Find where the given text appears and provide that cell's center as [X, Y] coordinate. 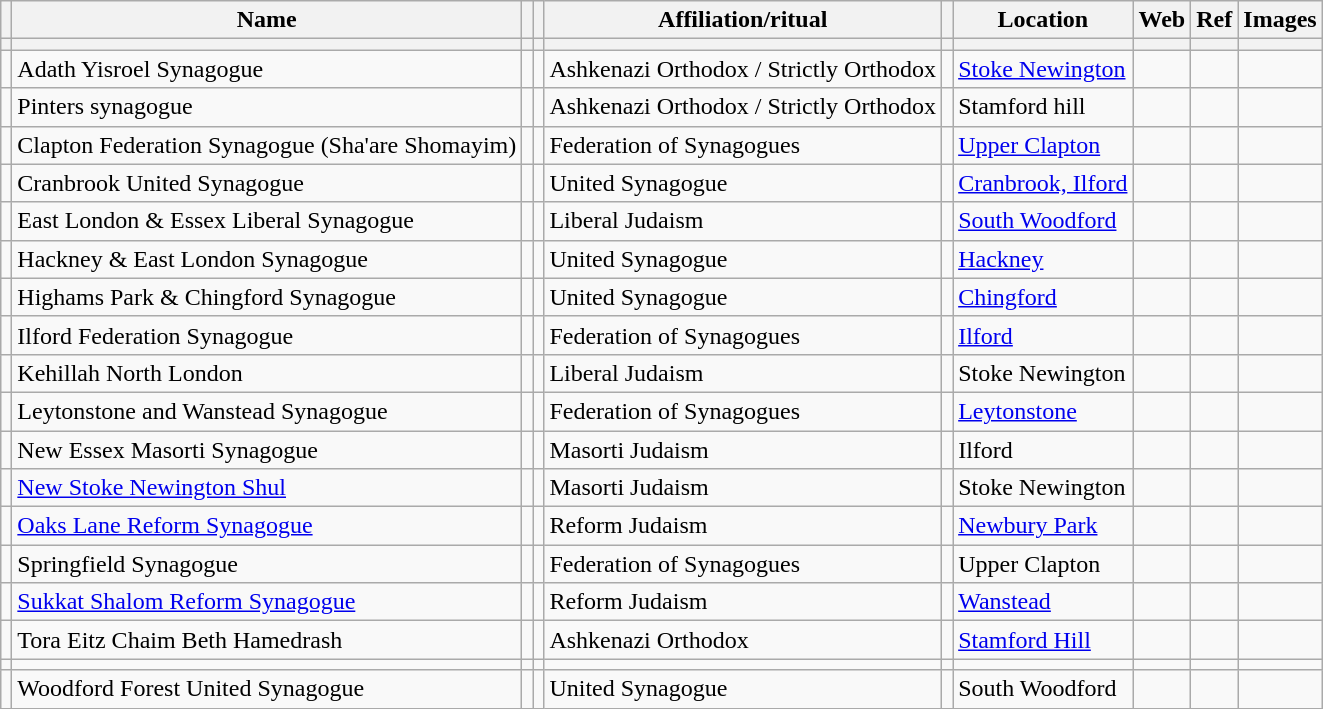
Kehillah North London [267, 373]
Web [1162, 20]
Chingford [1043, 297]
Pinters synagogue [267, 107]
Cranbrook United Synagogue [267, 183]
Stamford Hill [1043, 640]
Affiliation/ritual [743, 20]
Ashkenazi Orthodox [743, 640]
Springfield Synagogue [267, 564]
Hackney [1043, 259]
Tora Eitz Chaim Beth Hamedrash [267, 640]
Location [1043, 20]
Name [267, 20]
Highams Park & Chingford Synagogue [267, 297]
Stamford hill [1043, 107]
Hackney & East London Synagogue [267, 259]
Sukkat Shalom Reform Synagogue [267, 602]
Leytonstone and Wanstead Synagogue [267, 411]
Adath Yisroel Synagogue [267, 69]
Wanstead [1043, 602]
Ref [1214, 20]
New Stoke Newington Shul [267, 488]
Ilford Federation Synagogue [267, 335]
New Essex Masorti Synagogue [267, 449]
Oaks Lane Reform Synagogue [267, 526]
Images [1280, 20]
Woodford Forest United Synagogue [267, 689]
Leytonstone [1043, 411]
East London & Essex Liberal Synagogue [267, 221]
Newbury Park [1043, 526]
Cranbrook, Ilford [1043, 183]
Clapton Federation Synagogue (Sha'are Shomayim) [267, 145]
